For the text-containing cell, return its midpoint in [X, Y] coordinate format. 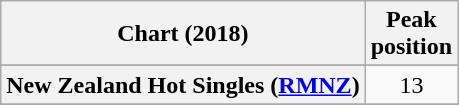
New Zealand Hot Singles (RMNZ) [183, 85]
Chart (2018) [183, 34]
Peak position [411, 34]
13 [411, 85]
